Search for the cell housing the specified text and yield its [x, y] center coordinate. 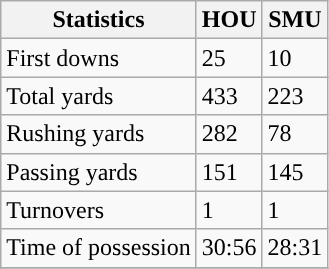
Passing yards [99, 172]
30:56 [229, 248]
10 [295, 58]
Time of possession [99, 248]
Total yards [99, 96]
25 [229, 58]
78 [295, 134]
First downs [99, 58]
223 [295, 96]
Statistics [99, 20]
Rushing yards [99, 134]
145 [295, 172]
151 [229, 172]
SMU [295, 20]
HOU [229, 20]
282 [229, 134]
28:31 [295, 248]
Turnovers [99, 210]
433 [229, 96]
